For the text-containing cell, return its midpoint in [X, Y] coordinate format. 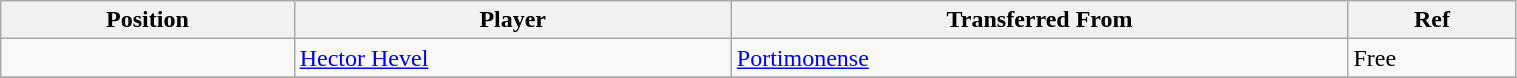
Position [148, 20]
Ref [1432, 20]
Free [1432, 58]
Portimonense [1040, 58]
Player [512, 20]
Transferred From [1040, 20]
Hector Hevel [512, 58]
